Search for the cell housing the specified text and yield its [x, y] center coordinate. 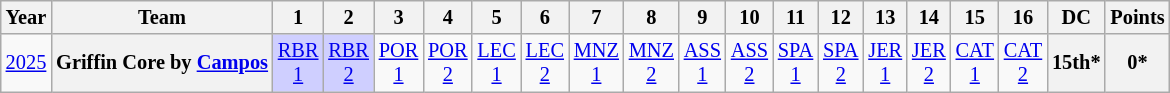
CAT1 [975, 63]
8 [652, 17]
POR1 [398, 63]
9 [702, 17]
LEC2 [545, 63]
SPA2 [840, 63]
RBR2 [348, 63]
Points [1137, 17]
LEC1 [496, 63]
MNZ2 [652, 63]
14 [929, 17]
SPA1 [796, 63]
1 [298, 17]
3 [398, 17]
MNZ1 [596, 63]
JER1 [885, 63]
Griffin Core by Campos [162, 63]
2025 [26, 63]
2 [348, 17]
6 [545, 17]
CAT2 [1023, 63]
10 [750, 17]
ASS2 [750, 63]
11 [796, 17]
RBR1 [298, 63]
POR2 [448, 63]
Team [162, 17]
15 [975, 17]
15th* [1076, 63]
ASS1 [702, 63]
12 [840, 17]
Year [26, 17]
7 [596, 17]
DC [1076, 17]
16 [1023, 17]
0* [1137, 63]
5 [496, 17]
JER2 [929, 63]
4 [448, 17]
13 [885, 17]
